Return (X, Y) of the center of cell containing provided text 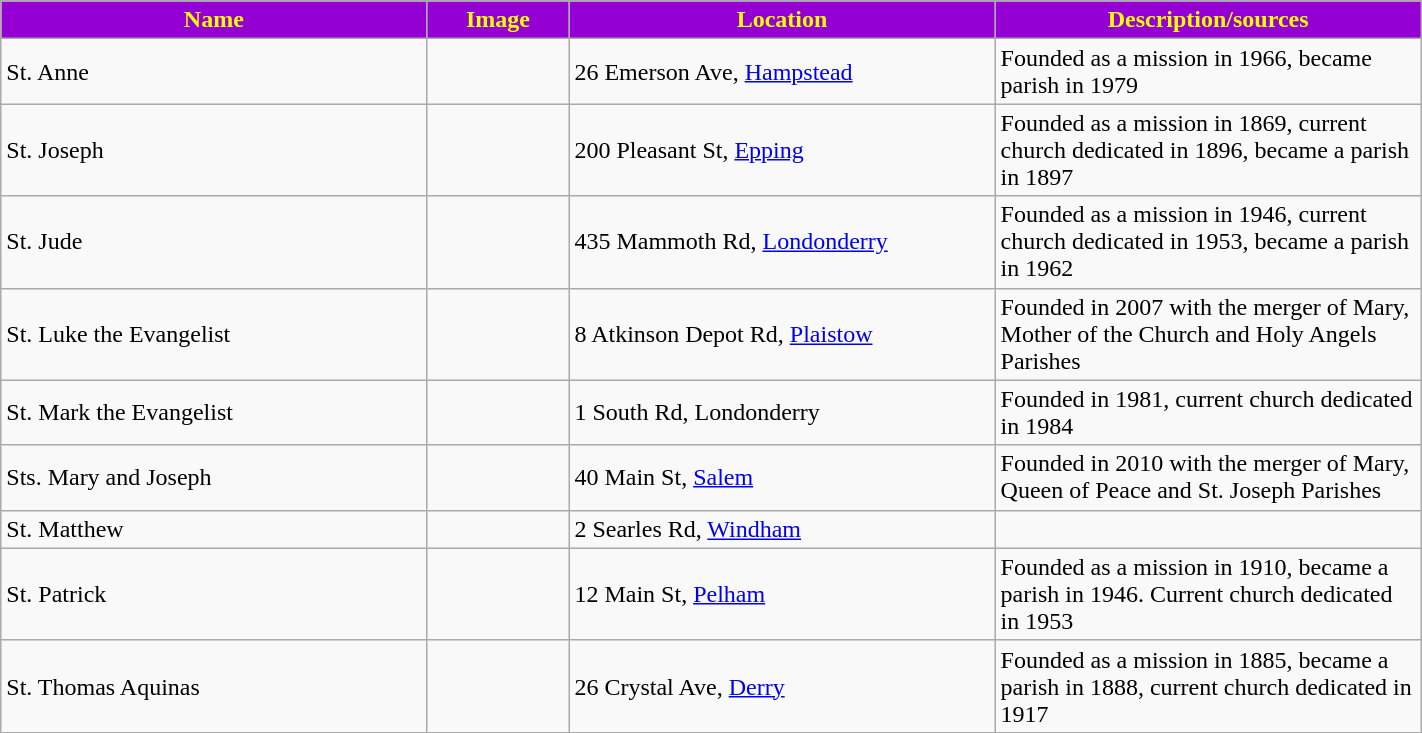
200 Pleasant St, Epping (782, 150)
1 South Rd, Londonderry (782, 412)
Founded as a mission in 1869, current church dedicated in 1896, became a parish in 1897 (1208, 150)
St. Mark the Evangelist (214, 412)
8 Atkinson Depot Rd, Plaistow (782, 334)
Founded as a mission in 1910, became a parish in 1946. Current church dedicated in 1953 (1208, 594)
435 Mammoth Rd, Londonderry (782, 242)
Sts. Mary and Joseph (214, 478)
Image (498, 20)
26 Crystal Ave, Derry (782, 686)
Description/sources (1208, 20)
Name (214, 20)
St. Patrick (214, 594)
St. Thomas Aquinas (214, 686)
St. Jude (214, 242)
Founded in 2007 with the merger of Mary, Mother of the Church and Holy Angels Parishes (1208, 334)
St. Matthew (214, 529)
Founded in 2010 with the merger of Mary, Queen of Peace and St. Joseph Parishes (1208, 478)
26 Emerson Ave, Hampstead (782, 72)
2 Searles Rd, Windham (782, 529)
Founded as a mission in 1885, became a parish in 1888, current church dedicated in 1917 (1208, 686)
40 Main St, Salem (782, 478)
St. Joseph (214, 150)
Location (782, 20)
Founded as a mission in 1946, current church dedicated in 1953, became a parish in 1962 (1208, 242)
St. Luke the Evangelist (214, 334)
St. Anne (214, 72)
Founded in 1981, current church dedicated in 1984 (1208, 412)
Founded as a mission in 1966, became parish in 1979 (1208, 72)
12 Main St, Pelham (782, 594)
